Pinpoint the cell where the given text exists, returning its [X, Y] midpoint coordinate. 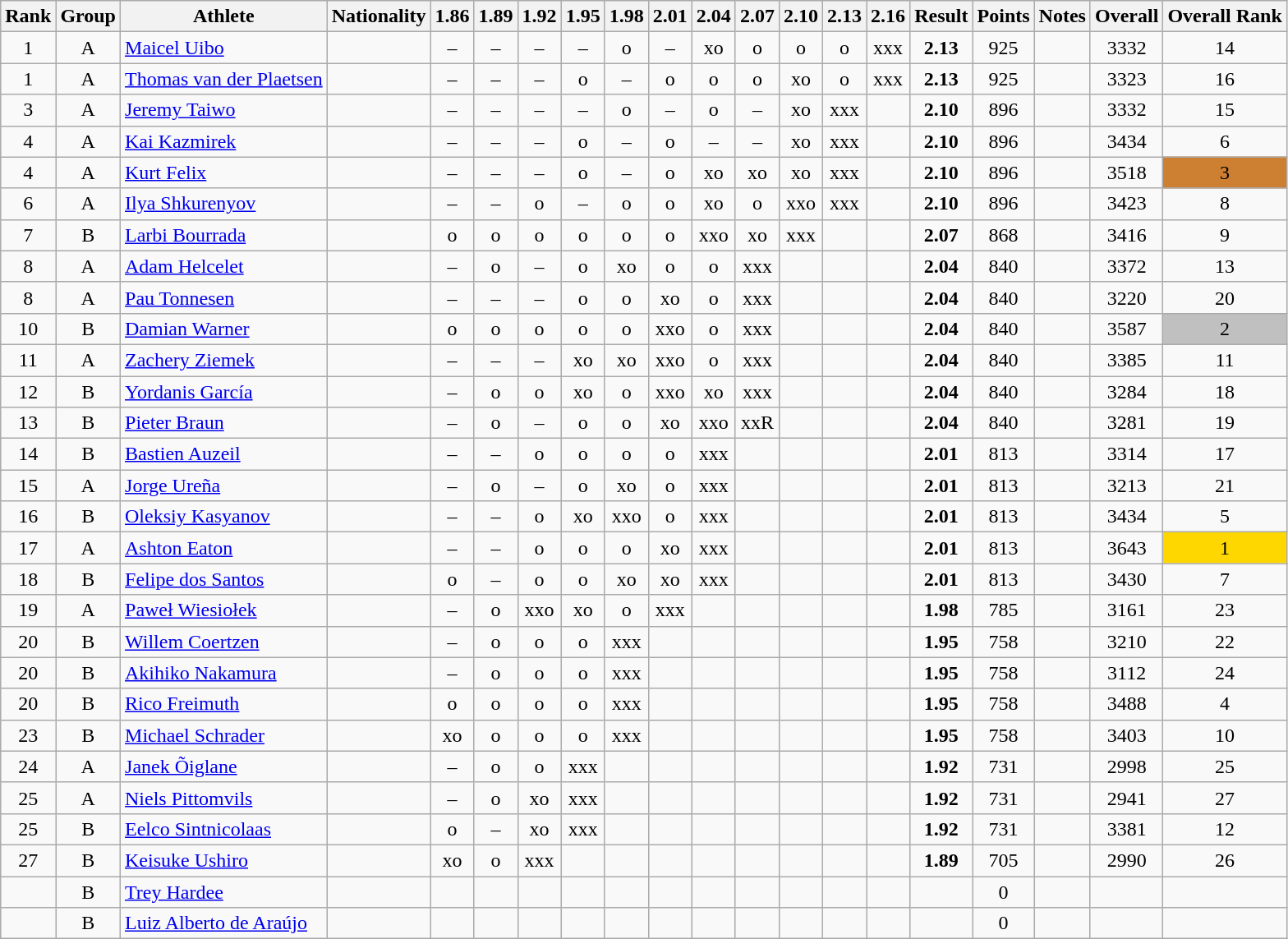
22 [1225, 642]
3314 [1126, 454]
Group [89, 16]
9 [1225, 235]
3488 [1126, 704]
Jeremy Taiwo [224, 110]
Michael Schrader [224, 735]
Paweł Wiesiołek [224, 610]
3381 [1126, 829]
Janek Õiglane [224, 766]
3213 [1126, 486]
3423 [1126, 204]
Yordanis García [224, 392]
xxR [757, 423]
3372 [1126, 266]
Nationality [379, 16]
Bastien Auzeil [224, 454]
Athlete [224, 16]
2 [1225, 329]
Thomas van der Plaetsen [224, 79]
Result [941, 16]
3587 [1126, 329]
Niels Pittomvils [224, 798]
Oleksiy Kasyanov [224, 517]
3220 [1126, 297]
3385 [1126, 360]
Larbi Bourrada [224, 235]
Adam Helcelet [224, 266]
Damian Warner [224, 329]
Ashton Eaton [224, 548]
Overall [1126, 16]
Keisuke Ushiro [224, 860]
2998 [1126, 766]
Rico Freimuth [224, 704]
Notes [1062, 16]
Kai Kazmirek [224, 141]
Pieter Braun [224, 423]
5 [1225, 517]
Points [1004, 16]
3210 [1126, 642]
26 [1225, 860]
705 [1004, 860]
Maicel Uibo [224, 48]
3161 [1126, 610]
Kurt Felix [224, 173]
868 [1004, 235]
Pau Tonnesen [224, 297]
2941 [1126, 798]
3284 [1126, 392]
Eelco Sintnicolaas [224, 829]
Zachery Ziemek [224, 360]
Rank [28, 16]
3281 [1126, 423]
21 [1225, 486]
Luiz Alberto de Araújo [224, 923]
1.86 [452, 16]
2.16 [889, 16]
Trey Hardee [224, 891]
3430 [1126, 579]
3112 [1126, 673]
3403 [1126, 735]
2990 [1126, 860]
3323 [1126, 79]
3518 [1126, 173]
Felipe dos Santos [224, 579]
Overall Rank [1225, 16]
Ilya Shkurenyov [224, 204]
3416 [1126, 235]
785 [1004, 610]
Jorge Ureña [224, 486]
Willem Coertzen [224, 642]
Akihiko Nakamura [224, 673]
3643 [1126, 548]
